Provide the [x, y] coordinate of the cell's center where the given text is located.  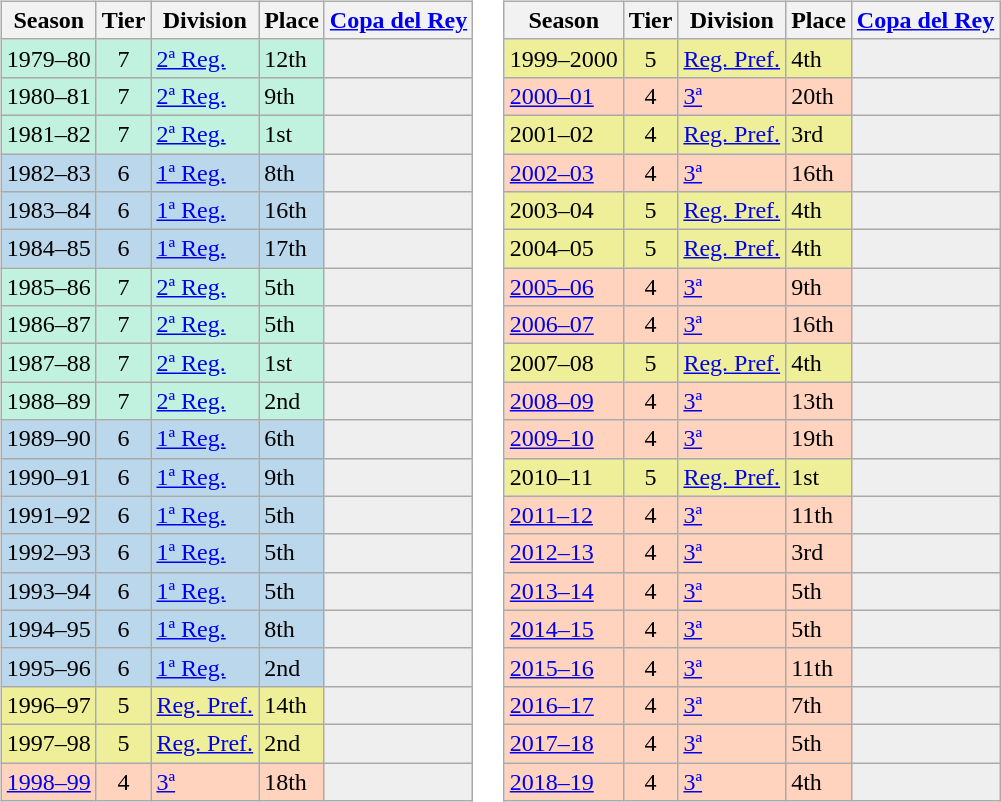
2002–03 [564, 173]
1989–90 [48, 439]
1980–81 [48, 96]
2011–12 [564, 515]
17th [292, 249]
1997–98 [48, 743]
1998–99 [48, 781]
2009–10 [564, 439]
2000–01 [564, 96]
1990–91 [48, 477]
2010–11 [564, 477]
1991–92 [48, 515]
2012–13 [564, 553]
2003–04 [564, 211]
1983–84 [48, 211]
1994–95 [48, 629]
2004–05 [564, 249]
1992–93 [48, 553]
13th [819, 401]
2005–06 [564, 287]
12th [292, 58]
1996–97 [48, 705]
2013–14 [564, 591]
2007–08 [564, 363]
1984–85 [48, 249]
1987–88 [48, 363]
1981–82 [48, 134]
2016–17 [564, 705]
1982–83 [48, 173]
2018–19 [564, 781]
1986–87 [48, 325]
14th [292, 705]
7th [819, 705]
1985–86 [48, 287]
18th [292, 781]
1999–2000 [564, 58]
1993–94 [48, 591]
2001–02 [564, 134]
2017–18 [564, 743]
1979–80 [48, 58]
1995–96 [48, 667]
1988–89 [48, 401]
2006–07 [564, 325]
6th [292, 439]
2008–09 [564, 401]
19th [819, 439]
2014–15 [564, 629]
20th [819, 96]
2015–16 [564, 667]
